Capture the cell that displays the provided text and extract its (x, y) central coordinate. 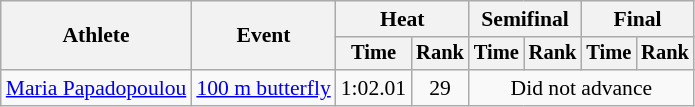
Semifinal (525, 19)
Heat (402, 19)
29 (440, 88)
100 m butterfly (263, 88)
Event (263, 36)
Final (637, 19)
Athlete (96, 36)
Did not advance (582, 88)
Maria Papadopoulou (96, 88)
1:02.01 (374, 88)
